Scan for the cell matching the given text and deliver its (x, y) coordinate at center. 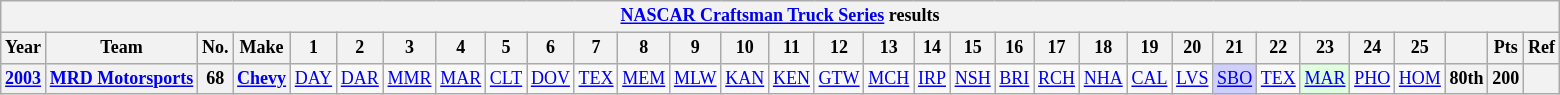
3 (410, 48)
RCH (1057, 78)
KAN (745, 78)
80th (1466, 78)
200 (1506, 78)
11 (792, 48)
CLT (506, 78)
NASCAR Craftsman Truck Series results (780, 16)
PHO (1372, 78)
Team (121, 48)
LVS (1192, 78)
CAL (1150, 78)
23 (1325, 48)
NHA (1103, 78)
Year (24, 48)
MMR (410, 78)
IRP (932, 78)
NSH (972, 78)
MCH (889, 78)
25 (1420, 48)
24 (1372, 48)
GTW (839, 78)
7 (596, 48)
SBO (1235, 78)
12 (839, 48)
1 (313, 48)
2003 (24, 78)
18 (1103, 48)
5 (506, 48)
DOV (551, 78)
Make (262, 48)
20 (1192, 48)
Chevy (262, 78)
DAR (360, 78)
22 (1278, 48)
14 (932, 48)
2 (360, 48)
16 (1014, 48)
4 (461, 48)
17 (1057, 48)
6 (551, 48)
21 (1235, 48)
8 (644, 48)
9 (696, 48)
HOM (1420, 78)
68 (216, 78)
10 (745, 48)
KEN (792, 78)
Ref (1542, 48)
No. (216, 48)
MRD Motorsports (121, 78)
13 (889, 48)
Pts (1506, 48)
15 (972, 48)
BRI (1014, 78)
DAY (313, 78)
MEM (644, 78)
MLW (696, 78)
19 (1150, 48)
